Locate the cell with the specified text and output its (x, y) center coordinate. 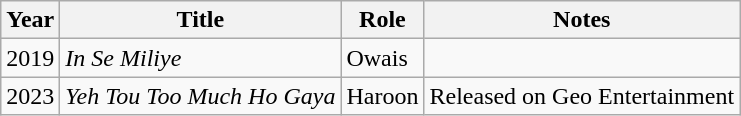
Title (200, 20)
In Se Miliye (200, 58)
Year (30, 20)
Role (382, 20)
Haroon (382, 96)
Notes (582, 20)
2019 (30, 58)
Released on Geo Entertainment (582, 96)
Owais (382, 58)
Yeh Tou Too Much Ho Gaya (200, 96)
2023 (30, 96)
